Detect which cell encompasses the target text, then output its [X, Y] center coordinate. 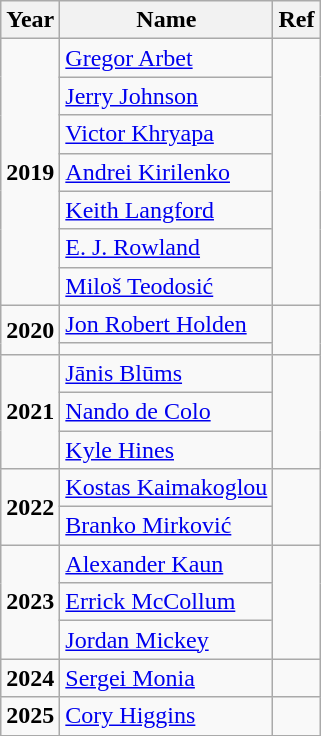
Alexander Kaun [166, 564]
Kostas Kaimakoglou [166, 488]
Gregor Arbet [166, 58]
Victor Khryapa [166, 134]
Jordan Mickey [166, 640]
Miloš Teodosić [166, 286]
Kyle Hines [166, 449]
Jānis Blūms [166, 373]
2025 [30, 716]
2023 [30, 602]
Jon Robert Holden [166, 324]
Jerry Johnson [166, 96]
Year [30, 20]
Andrei Kirilenko [166, 172]
Name [166, 20]
2019 [30, 172]
E. J. Rowland [166, 248]
Ref [296, 20]
2022 [30, 507]
Errick McCollum [166, 602]
Sergei Monia [166, 678]
Keith Langford [166, 210]
Cory Higgins [166, 716]
2024 [30, 678]
Branko Mirković [166, 526]
2020 [30, 330]
2021 [30, 411]
Nando de Colo [166, 411]
